For the text-containing cell, return its midpoint in (x, y) coordinate format. 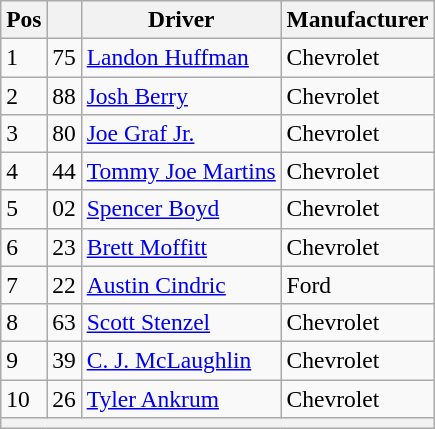
88 (64, 95)
39 (64, 360)
Spencer Boyd (181, 209)
Joe Graf Jr. (181, 133)
44 (64, 171)
9 (24, 360)
23 (64, 247)
22 (64, 285)
Scott Stenzel (181, 322)
Driver (181, 19)
Manufacturer (358, 19)
80 (64, 133)
Pos (24, 19)
7 (24, 285)
Ford (358, 285)
8 (24, 322)
3 (24, 133)
63 (64, 322)
5 (24, 209)
Landon Huffman (181, 57)
Tommy Joe Martins (181, 171)
26 (64, 398)
4 (24, 171)
1 (24, 57)
10 (24, 398)
Brett Moffitt (181, 247)
02 (64, 209)
6 (24, 247)
Austin Cindric (181, 285)
C. J. McLaughlin (181, 360)
Josh Berry (181, 95)
Tyler Ankrum (181, 398)
75 (64, 57)
2 (24, 95)
